Search for the cell housing the specified text and yield its [x, y] center coordinate. 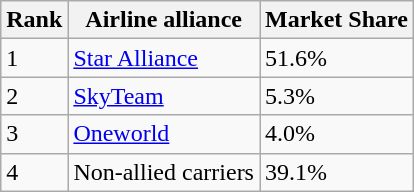
Non-allied carriers [164, 172]
Star Alliance [164, 58]
4 [34, 172]
1 [34, 58]
Rank [34, 20]
2 [34, 96]
51.6% [337, 58]
3 [34, 134]
SkyTeam [164, 96]
39.1% [337, 172]
5.3% [337, 96]
Oneworld [164, 134]
Airline alliance [164, 20]
4.0% [337, 134]
Market Share [337, 20]
